For the text-containing cell, return its midpoint in (X, Y) coordinate format. 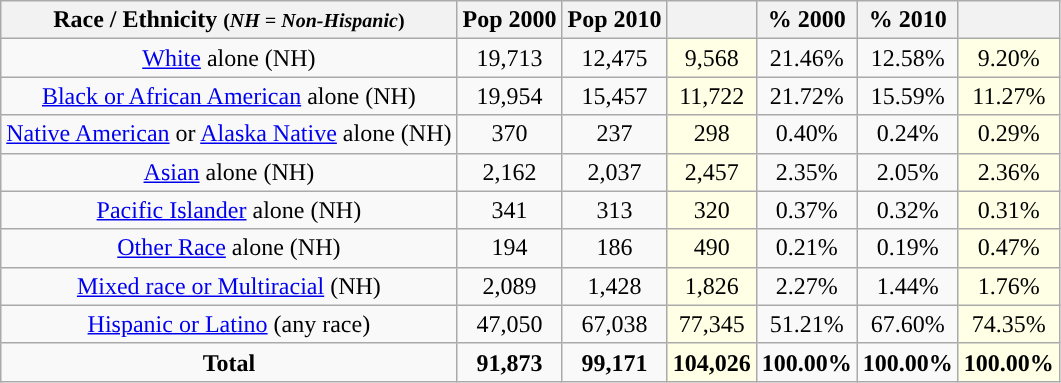
67,038 (614, 324)
313 (614, 210)
Native American or Alaska Native alone (NH) (229, 134)
Black or African American alone (NH) (229, 96)
12.58% (908, 58)
White alone (NH) (229, 58)
2,162 (510, 172)
237 (614, 134)
2,037 (614, 172)
341 (510, 210)
194 (510, 248)
0.31% (1008, 210)
11,722 (712, 96)
74.35% (1008, 324)
9.20% (1008, 58)
19,713 (510, 58)
Total (229, 362)
2.05% (908, 172)
11.27% (1008, 96)
Pop 2010 (614, 20)
Mixed race or Multiracial (NH) (229, 286)
104,026 (712, 362)
2,457 (712, 172)
0.21% (806, 248)
0.40% (806, 134)
Race / Ethnicity (NH = Non-Hispanic) (229, 20)
21.72% (806, 96)
0.47% (1008, 248)
47,050 (510, 324)
2.36% (1008, 172)
490 (712, 248)
12,475 (614, 58)
Asian alone (NH) (229, 172)
% 2010 (908, 20)
51.21% (806, 324)
77,345 (712, 324)
21.46% (806, 58)
1.76% (1008, 286)
2.27% (806, 286)
2,089 (510, 286)
1,428 (614, 286)
0.24% (908, 134)
1.44% (908, 286)
99,171 (614, 362)
370 (510, 134)
15.59% (908, 96)
0.19% (908, 248)
298 (712, 134)
67.60% (908, 324)
91,873 (510, 362)
186 (614, 248)
Other Race alone (NH) (229, 248)
% 2000 (806, 20)
2.35% (806, 172)
0.37% (806, 210)
0.29% (1008, 134)
0.32% (908, 210)
15,457 (614, 96)
9,568 (712, 58)
Pacific Islander alone (NH) (229, 210)
Hispanic or Latino (any race) (229, 324)
320 (712, 210)
Pop 2000 (510, 20)
19,954 (510, 96)
1,826 (712, 286)
